Locate the cell with the specified text and output its (X, Y) center coordinate. 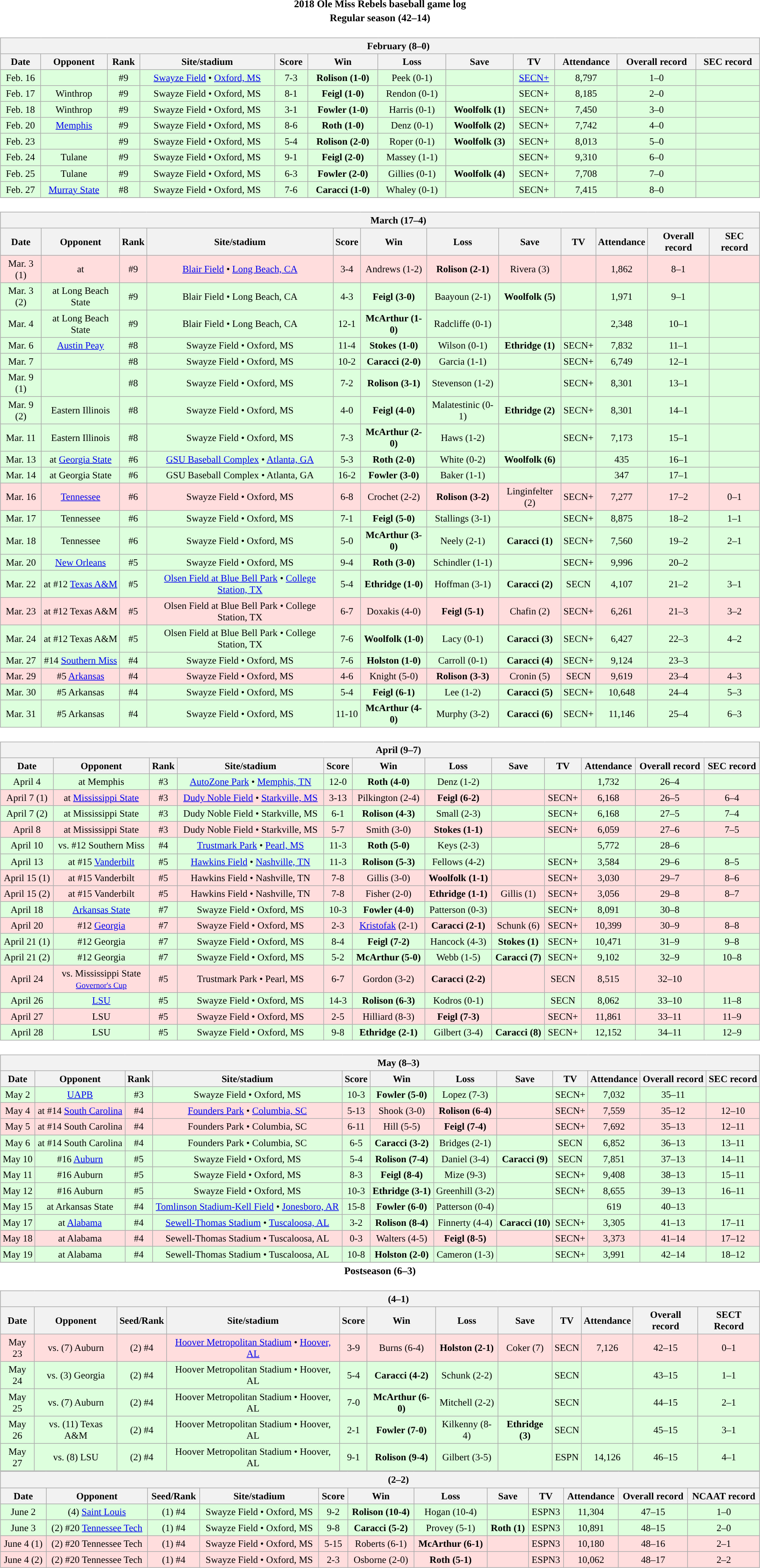
40–13 (673, 1206)
11,861 (608, 1016)
Holston (1-0) (394, 660)
4–1 (729, 1458)
29–8 (670, 893)
SECT Record (729, 1320)
5,772 (608, 845)
Haws (1-2) (463, 438)
11,304 (591, 1512)
Mar. 3 (1) (21, 269)
McArthur (3-0) (394, 540)
Caracci (7) (518, 957)
21–3 (679, 611)
Roth (1) (508, 1528)
16–1 (679, 460)
9-2 (333, 1512)
26–5 (670, 798)
Fisher (2-0) (388, 893)
Hoffman (3-1) (463, 583)
Roth (3-0) (394, 562)
11–1 (679, 346)
3–2 (735, 611)
Cronin (5) (530, 676)
11–8 (732, 1001)
May 26 (18, 1430)
7,173 (622, 438)
Caracci (5-2) (381, 1528)
Mar. 31 (21, 714)
Rolison (6-3) (388, 1001)
6,059 (608, 830)
Osborne (2-0) (381, 1560)
10–1 (679, 324)
31–9 (670, 941)
9,102 (608, 957)
Carroll (0-1) (463, 660)
29–6 (670, 862)
Garcia (1-1) (463, 361)
17–2 (679, 497)
McArthur (6-0) (402, 1403)
Mar. 23 (21, 611)
Caracci (2-1) (458, 925)
14,126 (607, 1458)
13–11 (733, 1143)
Linginfelter (2) (530, 497)
7,559 (614, 1111)
44–15 (666, 1403)
McArthur (2-0) (394, 438)
Roberts (6-1) (381, 1543)
7,832 (622, 346)
Rolison (3-1) (394, 383)
Mar. 13 (21, 460)
21–2 (679, 583)
16–11 (733, 1191)
Caracci (5) (530, 692)
8-3 (356, 1175)
May 24 (18, 1375)
7,415 (586, 190)
6,261 (622, 611)
Crochet (2-2) (394, 497)
347 (622, 475)
Rolison (10-4) (381, 1512)
May 18 (18, 1239)
April 7 (1) (27, 798)
Rolison (2-0) (343, 142)
April 26 (27, 1001)
1,971 (622, 296)
9,619 (622, 676)
Feb. 20 (20, 126)
Mitchell (2-2) (467, 1403)
3,991 (614, 1254)
at Memphis (101, 782)
11-4 (347, 346)
Feigl (7-3) (458, 1016)
Finnerty (4-4) (465, 1222)
2-1 (354, 1430)
7,126 (607, 1348)
Ethridge (1-0) (394, 583)
46–15 (666, 1458)
Mar. 29 (21, 676)
Feb. 16 (20, 78)
Stokes (1) (518, 941)
Schunk (2-2) (467, 1375)
15–1 (679, 438)
Greenhill (3-2) (465, 1191)
Hilliard (8-3) (388, 1016)
Mar. 7 (21, 361)
Feigl (3-0) (394, 296)
34–11 (670, 1032)
10-8 (356, 1254)
Small (2-3) (458, 814)
Mar. 18 (21, 540)
Rolison (3-3) (463, 676)
7,032 (614, 1095)
7,692 (614, 1127)
2,348 (622, 324)
Patterson (0-4) (465, 1206)
8,185 (586, 94)
May 27 (18, 1458)
Fellows (4-2) (458, 862)
15–11 (733, 1175)
May 25 (18, 1403)
(4) Saint Louis (97, 1512)
Woolfolk (1-1) (458, 878)
12-0 (338, 782)
Caracci (9) (525, 1159)
Mar. 3 (2) (21, 296)
Mar. 14 (21, 475)
Mar. 17 (21, 519)
April 27 (27, 1016)
Feb. 18 (20, 110)
48–16 (653, 1543)
12–9 (732, 1032)
Rolison (9-4) (402, 1458)
Mar. 27 (21, 660)
48–15 (653, 1528)
8-4 (338, 941)
13–1 (679, 383)
3,056 (608, 893)
Caracci (3-2) (402, 1143)
Feb. 17 (20, 94)
22–3 (679, 639)
at Arkansas State (80, 1206)
June 3 (23, 1528)
June 2 (23, 1512)
14–1 (679, 410)
17–12 (733, 1239)
Ethridge (3-1) (402, 1191)
at (81, 269)
Cameron (1-3) (465, 1254)
35–11 (673, 1095)
12–11 (733, 1127)
18–12 (733, 1254)
Mar. 9 (1) (21, 383)
12-1 (347, 324)
7–0 (657, 173)
1,732 (608, 782)
Feb. 24 (20, 157)
Denz (1-2) (458, 782)
42–15 (666, 1348)
29–7 (670, 878)
3-1 (291, 110)
33–10 (670, 1001)
Caracci (2) (530, 583)
35–12 (673, 1111)
Woolfolk (1) (479, 110)
27–5 (670, 814)
Feigl (6-1) (394, 692)
Rolison (1-0) (343, 78)
12,152 (608, 1032)
5–0 (657, 142)
6–3 (735, 714)
June 4 (1) (23, 1543)
AutoZone Park • Memphis, TN (251, 782)
7,742 (586, 126)
Fowler (7-0) (402, 1430)
6-1 (338, 814)
May 6 (18, 1143)
8–0 (657, 190)
Mar. 24 (21, 639)
4-6 (347, 676)
2–2 (724, 1560)
8,655 (614, 1191)
Caracci (1-0) (343, 190)
6-5 (356, 1143)
45–15 (666, 1430)
41–13 (673, 1222)
Roth (5-1) (450, 1560)
6–0 (657, 157)
Feb. 27 (20, 190)
Lopez (7-3) (465, 1095)
Woolfolk (2) (479, 126)
Mar. 11 (21, 438)
Murphy (3-2) (463, 714)
Fowler (4-0) (388, 910)
7-1 (347, 519)
Caracci (10) (525, 1222)
Fowler (3-0) (394, 475)
Kristofak (2-1) (388, 925)
23–4 (679, 676)
Lacy (0-1) (463, 639)
7-2 (347, 383)
Rolison (7-4) (402, 1159)
4–2 (735, 639)
April 13 (27, 862)
Mar. 30 (21, 692)
Schunk (6) (518, 925)
2-5 (338, 1016)
6,852 (614, 1143)
Pilkington (2-4) (388, 798)
8,515 (608, 979)
McArthur (5-0) (388, 957)
May 15 (18, 1206)
Rendon (0-1) (412, 94)
Provey (5-1) (450, 1528)
April 15 (1) (27, 878)
42–14 (673, 1254)
Woolfolk (5) (530, 296)
5-2 (338, 957)
Kodros (0-1) (458, 1001)
Peek (0-1) (412, 78)
3-2 (356, 1222)
Rivera (3) (530, 269)
Caracci (4) (530, 660)
6,749 (622, 361)
Feb. 23 (20, 142)
3–0 (657, 110)
May 12 (18, 1191)
18–2 (679, 519)
39–13 (673, 1191)
10,062 (591, 1560)
8,091 (608, 910)
vs. (3) Georgia (75, 1375)
Mar. 6 (21, 346)
10,399 (608, 925)
Whaley (0-1) (412, 190)
April 20 (27, 925)
26–4 (670, 782)
Malatestinic (0-1) (463, 410)
Murray State (74, 190)
8,062 (608, 1001)
Ethridge (1-1) (458, 893)
Holston (2-0) (402, 1254)
32–9 (670, 957)
Fowler (5-0) (402, 1095)
37–13 (673, 1159)
5-15 (333, 1543)
Roth (4-0) (388, 782)
NCAAT record (724, 1495)
May 11 (18, 1175)
Patterson (0-3) (458, 910)
1,862 (622, 269)
Gilbert (3-5) (467, 1458)
May 19 (18, 1254)
Stokes (1-1) (458, 830)
Roth (5-0) (388, 845)
9-4 (347, 562)
8,797 (586, 78)
vs. Mississippi State Governor's Cup (101, 979)
19–2 (679, 540)
8,875 (622, 519)
Caracci (3) (530, 639)
Feigl (8-5) (465, 1239)
6-8 (347, 497)
Holston (2-1) (467, 1348)
vs. #12 Southern Miss (101, 845)
10,648 (622, 692)
4,107 (622, 583)
Rolison (8-4) (402, 1222)
17–1 (679, 475)
8–5 (732, 862)
25–4 (679, 714)
Caracci (2-0) (394, 361)
May (8–3) (380, 1063)
3,305 (614, 1222)
4–0 (657, 126)
15-8 (356, 1206)
10–8 (732, 957)
Tomlinson Stadium-Kell Field • Jonesboro, AR (247, 1206)
April 21 (1) (27, 941)
35–13 (673, 1127)
May 2 (18, 1095)
UAPB (80, 1095)
Smith (3-0) (388, 830)
Keys (2-3) (458, 845)
Doxakis (4-0) (394, 611)
Walters (4-5) (402, 1239)
47–15 (653, 1512)
12–1 (679, 361)
0-3 (356, 1239)
16-2 (347, 475)
Bridges (2-1) (465, 1143)
20–2 (679, 562)
May 5 (18, 1127)
Andrews (1-2) (394, 269)
May 23 (18, 1348)
4–3 (735, 676)
Webb (1-5) (458, 957)
Gillies (0-1) (412, 173)
vs. (11) Texas A&M (75, 1430)
April 15 (2) (27, 893)
3,584 (608, 862)
10-2 (347, 361)
7–4 (732, 814)
3,373 (614, 1239)
Lee (1-2) (463, 692)
9–8 (732, 941)
Roth (2-0) (394, 460)
8–7 (732, 893)
Feigl (1-0) (343, 94)
May 10 (18, 1159)
March (17–4) (380, 220)
7,277 (622, 497)
5-0 (347, 540)
Gilbert (3-4) (458, 1032)
24–4 (679, 692)
Austin Peay (81, 346)
Memphis (74, 126)
36–13 (673, 1143)
Gillis (1) (518, 893)
7-0 (354, 1403)
Gordon (3-2) (388, 979)
Knight (5-0) (394, 676)
Rolison (3-2) (463, 497)
8–6 (732, 878)
11–9 (732, 1016)
Feb. 25 (20, 173)
32–10 (670, 979)
McArthur (6-1) (450, 1543)
5-7 (338, 830)
Feigl (4-0) (394, 410)
Feigl (7-4) (465, 1127)
Fowler (2-0) (343, 173)
Caracci (4-2) (402, 1375)
White (0-2) (463, 460)
8,013 (586, 142)
#14 Southern Miss (81, 660)
Rolison (4-3) (388, 814)
Mar. 22 (21, 583)
41–14 (673, 1239)
Feigl (6-2) (458, 798)
April 18 (27, 910)
435 (622, 460)
23–3 (679, 660)
Massey (1-1) (412, 157)
April 4 (27, 782)
Rolison (2-1) (463, 269)
4-3 (347, 296)
Schindler (1-1) (463, 562)
April 7 (2) (27, 814)
Shook (3-0) (402, 1111)
Mar. 9 (2) (21, 410)
April 24 (27, 979)
14-3 (338, 1001)
Roth (1-0) (343, 126)
April (9–7) (380, 750)
11,146 (622, 714)
Woolfolk (6) (530, 460)
New Orleans (81, 562)
5-3 (347, 460)
Ethridge (1) (530, 346)
ESPN (567, 1458)
6–4 (732, 798)
9–1 (679, 296)
April 21 (2) (27, 957)
Mar. 16 (21, 497)
April 10 (27, 845)
February (8–0) (380, 46)
Feigl (5-1) (463, 611)
28–6 (670, 845)
(4–1) (380, 1299)
6,427 (622, 639)
May 4 (18, 1111)
McArthur (4-0) (394, 714)
Hancock (4-3) (458, 941)
Fowler (6-0) (402, 1206)
8–1 (679, 269)
38–13 (673, 1175)
3-9 (354, 1348)
Caracci (2-2) (458, 979)
3-13 (338, 798)
Woolfolk (3) (479, 142)
43–15 (666, 1375)
Ethridge (2) (530, 410)
June 4 (2) (23, 1560)
April 28 (27, 1032)
11-10 (347, 714)
Coker (7) (525, 1348)
Rolison (5-3) (388, 862)
619 (614, 1206)
Hill (5-5) (402, 1127)
5-13 (356, 1111)
Stevenson (1-2) (463, 383)
Baayoun (2-1) (463, 296)
7,708 (586, 173)
Rolison (6-4) (465, 1111)
9,310 (586, 157)
30–8 (670, 910)
Feigl (7-2) (388, 941)
7,851 (614, 1159)
Gillis (3-0) (388, 878)
3,030 (608, 878)
9,996 (622, 562)
April 8 (27, 830)
Mar. 4 (21, 324)
17–11 (733, 1222)
(2–2) (380, 1480)
McArthur (1-0) (394, 324)
May 17 (18, 1222)
vs. (8) LSU (75, 1458)
Caracci (1) (530, 540)
Wilson (0-1) (463, 346)
7,450 (586, 110)
Caracci (6) (530, 714)
10,891 (591, 1528)
Radcliffe (0-1) (463, 324)
Arkansas State (101, 910)
Neely (2-1) (463, 540)
Kilkenny (8-4) (467, 1430)
Baker (1-1) (463, 475)
8-6 (291, 126)
6-11 (356, 1127)
30–9 (670, 925)
Fowler (1-0) (343, 110)
Burns (6-4) (402, 1348)
7–5 (732, 830)
Feigl (2-0) (343, 157)
10,471 (608, 941)
6-3 (291, 173)
Roper (0-1) (412, 142)
8-1 (291, 94)
3-4 (347, 269)
Chafin (2) (530, 611)
Harris (0-1) (412, 110)
Ethridge (3) (525, 1430)
Ethridge (2-1) (388, 1032)
14–11 (733, 1159)
9,124 (622, 660)
5–3 (735, 692)
Hogan (10-4) (450, 1512)
Mar. 20 (21, 562)
Woolfolk (1-0) (394, 639)
Feigl (5-0) (394, 519)
10,180 (591, 1543)
12–10 (733, 1111)
4-0 (347, 410)
Daniel (3-4) (465, 1159)
27–6 (670, 830)
7,560 (622, 540)
48–17 (653, 1560)
Mize (9-3) (465, 1175)
Stokes (1-0) (394, 346)
33–11 (670, 1016)
9,408 (614, 1175)
Feigl (8-4) (402, 1175)
Woolfolk (4) (479, 173)
8–8 (732, 925)
Denz (0-1) (412, 126)
Stallings (3-1) (463, 519)
Caracci (8) (518, 1032)
